Detect which cell encompasses the target text, then output its [X, Y] center coordinate. 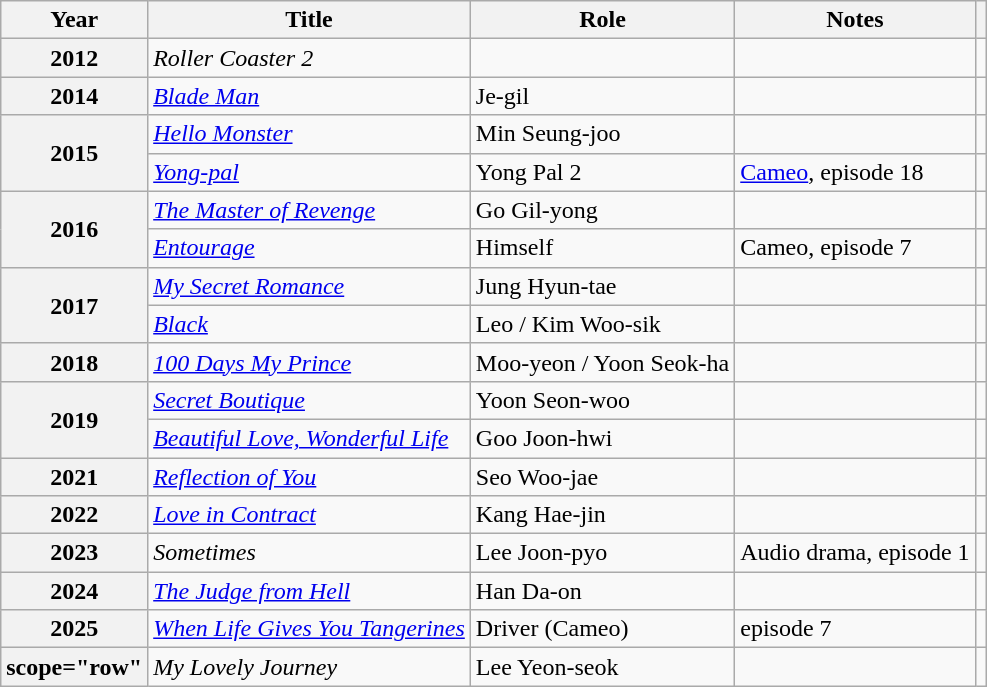
Secret Boutique [310, 400]
Black [310, 324]
Cameo, episode 7 [855, 248]
scope="row" [74, 667]
2015 [74, 153]
Reflection of You [310, 477]
The Master of Revenge [310, 210]
The Judge from Hell [310, 591]
2012 [74, 58]
Cameo, episode 18 [855, 172]
2024 [74, 591]
Lee Joon-pyo [602, 553]
Jung Hyun-tae [602, 286]
Han Da-on [602, 591]
My Secret Romance [310, 286]
2022 [74, 515]
Hello Monster [310, 134]
Go Gil-yong [602, 210]
Yong-pal [310, 172]
Driver (Cameo) [602, 629]
Je-gil [602, 96]
Title [310, 20]
Kang Hae-jin [602, 515]
Himself [602, 248]
2021 [74, 477]
Yong Pal 2 [602, 172]
2025 [74, 629]
Yoon Seon-woo [602, 400]
Beautiful Love, Wonderful Life [310, 438]
Lee Yeon-seok [602, 667]
Moo-yeon / Yoon Seok-ha [602, 362]
Seo Woo-jae [602, 477]
2018 [74, 362]
2016 [74, 229]
2023 [74, 553]
Notes [855, 20]
My Lovely Journey [310, 667]
2017 [74, 305]
Goo Joon-hwi [602, 438]
Entourage [310, 248]
2019 [74, 419]
When Life Gives You Tangerines [310, 629]
Min Seung-joo [602, 134]
Audio drama, episode 1 [855, 553]
Year [74, 20]
Role [602, 20]
2014 [74, 96]
Love in Contract [310, 515]
Blade Man [310, 96]
Sometimes [310, 553]
Leo / Kim Woo-sik [602, 324]
episode 7 [855, 629]
Roller Coaster 2 [310, 58]
100 Days My Prince [310, 362]
